For the text-containing cell, return its midpoint in (X, Y) coordinate format. 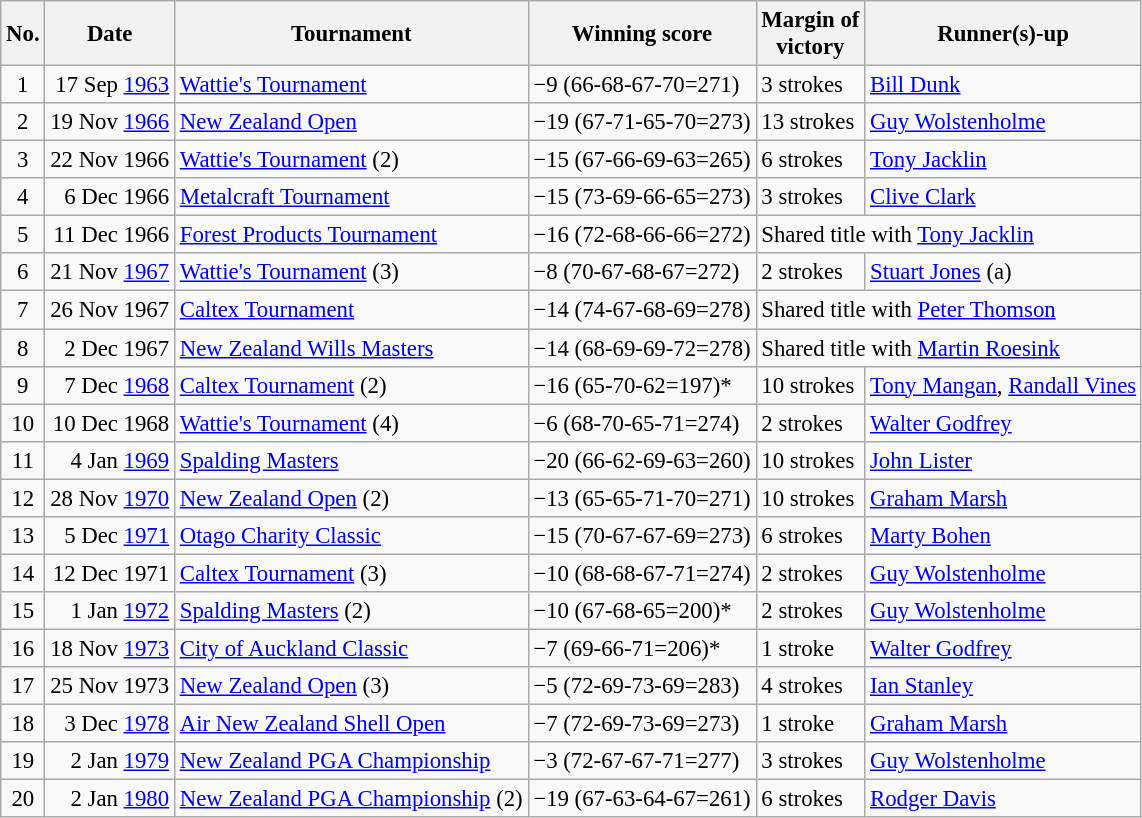
12 (23, 498)
John Lister (1004, 460)
New Zealand Open (2) (351, 498)
6 (23, 273)
New Zealand PGA Championship (351, 761)
19 (23, 761)
Wattie's Tournament (2) (351, 160)
12 Dec 1971 (110, 573)
17 Sep 1963 (110, 85)
−19 (67-63-64-67=261) (642, 799)
3 (23, 160)
−10 (68-68-67-71=274) (642, 573)
5 Dec 1971 (110, 536)
9 (23, 385)
Caltex Tournament (2) (351, 385)
−15 (73-69-66-65=273) (642, 197)
−14 (74-67-68-69=278) (642, 310)
21 Nov 1967 (110, 273)
4 Jan 1969 (110, 460)
15 (23, 611)
−7 (72-69-73-69=273) (642, 724)
Shared title with Tony Jacklin (948, 235)
Ian Stanley (1004, 686)
25 Nov 1973 (110, 686)
New Zealand Open (3) (351, 686)
18 Nov 1973 (110, 648)
Clive Clark (1004, 197)
11 Dec 1966 (110, 235)
Air New Zealand Shell Open (351, 724)
New Zealand PGA Championship (2) (351, 799)
−19 (67-71-65-70=273) (642, 122)
14 (23, 573)
Margin ofvictory (810, 34)
2 (23, 122)
Tony Jacklin (1004, 160)
−16 (65-70-62=197)* (642, 385)
18 (23, 724)
Otago Charity Classic (351, 536)
−13 (65-65-71-70=271) (642, 498)
Shared title with Peter Thomson (948, 310)
6 Dec 1966 (110, 197)
Marty Bohen (1004, 536)
17 (23, 686)
Date (110, 34)
Runner(s)-up (1004, 34)
Wattie's Tournament (3) (351, 273)
Forest Products Tournament (351, 235)
7 (23, 310)
1 Jan 1972 (110, 611)
−10 (67-68-65=200)* (642, 611)
16 (23, 648)
−3 (72-67-67-71=277) (642, 761)
2 Jan 1979 (110, 761)
4 (23, 197)
13 (23, 536)
5 (23, 235)
No. (23, 34)
10 (23, 423)
2 Jan 1980 (110, 799)
Wattie's Tournament (4) (351, 423)
−20 (66-62-69-63=260) (642, 460)
−15 (70-67-67-69=273) (642, 536)
City of Auckland Classic (351, 648)
−14 (68-69-69-72=278) (642, 348)
Tournament (351, 34)
2 Dec 1967 (110, 348)
Stuart Jones (a) (1004, 273)
−7 (69-66-71=206)* (642, 648)
1 (23, 85)
−5 (72-69-73-69=283) (642, 686)
−8 (70-67-68-67=272) (642, 273)
20 (23, 799)
8 (23, 348)
New Zealand Wills Masters (351, 348)
19 Nov 1966 (110, 122)
22 Nov 1966 (110, 160)
7 Dec 1968 (110, 385)
26 Nov 1967 (110, 310)
New Zealand Open (351, 122)
−9 (66-68-67-70=271) (642, 85)
10 Dec 1968 (110, 423)
−6 (68-70-65-71=274) (642, 423)
28 Nov 1970 (110, 498)
Caltex Tournament (3) (351, 573)
Tony Mangan, Randall Vines (1004, 385)
Rodger Davis (1004, 799)
11 (23, 460)
Bill Dunk (1004, 85)
Spalding Masters (2) (351, 611)
−15 (67-66-69-63=265) (642, 160)
Shared title with Martin Roesink (948, 348)
3 Dec 1978 (110, 724)
Wattie's Tournament (351, 85)
Spalding Masters (351, 460)
Winning score (642, 34)
Metalcraft Tournament (351, 197)
13 strokes (810, 122)
−16 (72-68-66-66=272) (642, 235)
Caltex Tournament (351, 310)
4 strokes (810, 686)
